Determine the [x, y] coordinate at the center of the cell enclosing the given text.  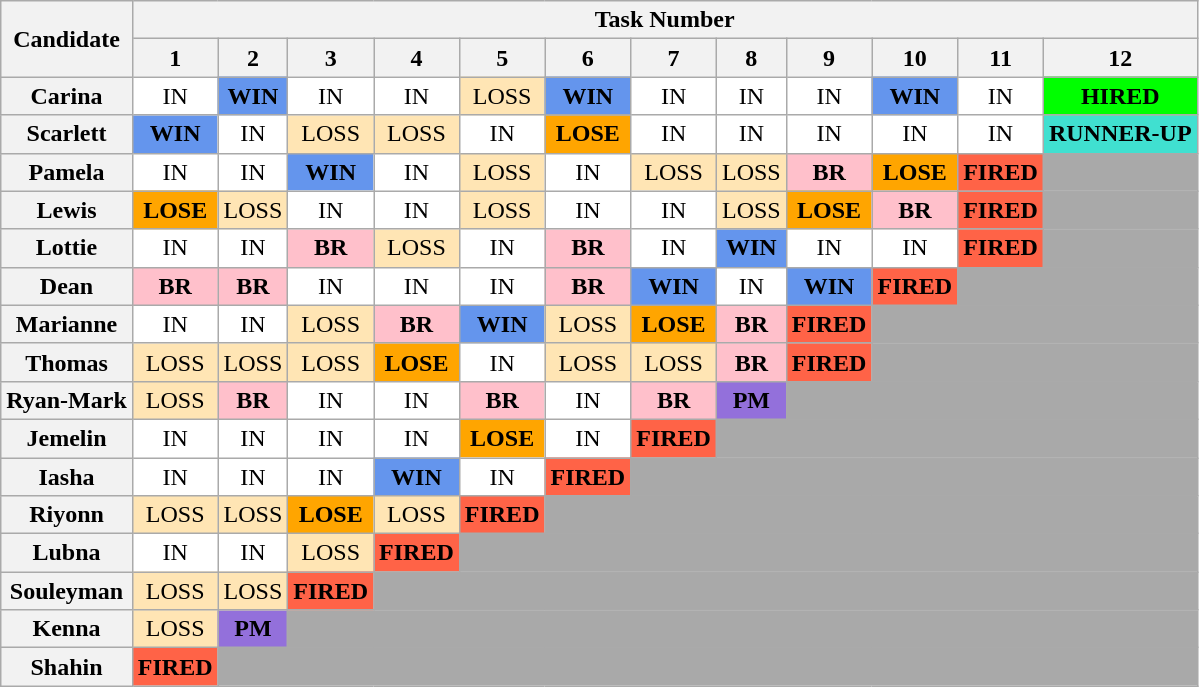
Pamela [67, 172]
4 [417, 58]
Lewis [67, 210]
11 [1001, 58]
Marianne [67, 324]
Carina [67, 96]
Ryan-Mark [67, 400]
9 [829, 58]
Souleyman [67, 591]
Riyonn [67, 515]
Lottie [67, 248]
5 [502, 58]
2 [253, 58]
Iasha [67, 477]
Dean [67, 286]
12 [1120, 58]
6 [588, 58]
Jemelin [67, 438]
Task Number [664, 20]
Scarlett [67, 134]
10 [915, 58]
Shahin [67, 667]
Thomas [67, 362]
Lubna [67, 553]
RUNNER-UP [1120, 134]
Candidate [67, 39]
8 [751, 58]
HIRED [1120, 96]
7 [674, 58]
Kenna [67, 629]
3 [331, 58]
1 [175, 58]
